Return [x, y] of the center of cell containing provided text 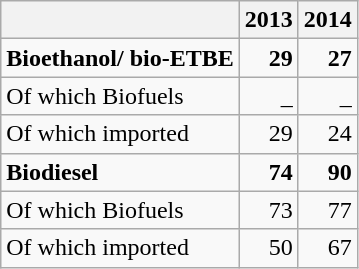
Bioethanol/ bio-ETBE [120, 58]
24 [328, 134]
27 [328, 58]
2013 [268, 20]
90 [328, 172]
67 [328, 248]
50 [268, 248]
73 [268, 210]
2014 [328, 20]
Biodiesel [120, 172]
74 [268, 172]
77 [328, 210]
